Return the [x, y] coordinate for the center point of the cell that contains the specified text.  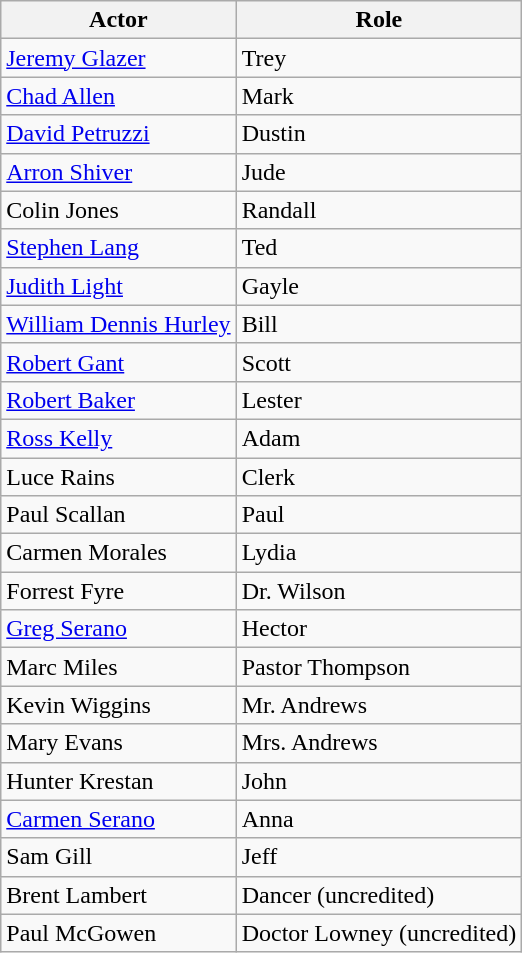
Colin Jones [118, 210]
Scott [379, 362]
Role [379, 20]
Gayle [379, 286]
Mark [379, 96]
Brent Lambert [118, 895]
William Dennis Hurley [118, 324]
Trey [379, 58]
Judith Light [118, 286]
Bill [379, 324]
Jude [379, 172]
Luce Rains [118, 477]
John [379, 781]
Dr. Wilson [379, 591]
Dancer (uncredited) [379, 895]
Arron Shiver [118, 172]
Forrest Fyre [118, 591]
Stephen Lang [118, 248]
Kevin Wiggins [118, 705]
Sam Gill [118, 857]
Marc Miles [118, 667]
Jeff [379, 857]
Hunter Krestan [118, 781]
Mary Evans [118, 743]
Randall [379, 210]
Paul McGowen [118, 933]
Hector [379, 629]
David Petruzzi [118, 134]
Greg Serano [118, 629]
Ted [379, 248]
Pastor Thompson [379, 667]
Mrs. Andrews [379, 743]
Paul [379, 515]
Jeremy Glazer [118, 58]
Carmen Serano [118, 819]
Robert Gant [118, 362]
Dustin [379, 134]
Anna [379, 819]
Chad Allen [118, 96]
Paul Scallan [118, 515]
Ross Kelly [118, 438]
Actor [118, 20]
Lester [379, 400]
Carmen Morales [118, 553]
Lydia [379, 553]
Clerk [379, 477]
Mr. Andrews [379, 705]
Adam [379, 438]
Doctor Lowney (uncredited) [379, 933]
Robert Baker [118, 400]
